Capture the cell that displays the provided text and extract its [X, Y] central coordinate. 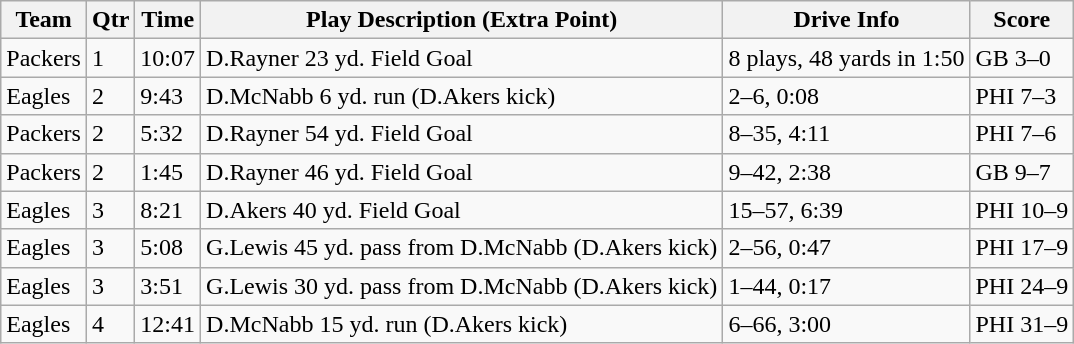
3:51 [168, 286]
15–57, 6:39 [846, 210]
Drive Info [846, 20]
1 [110, 58]
G.Lewis 30 yd. pass from D.McNabb (D.Akers kick) [462, 286]
5:32 [168, 134]
9–42, 2:38 [846, 172]
8 plays, 48 yards in 1:50 [846, 58]
8:21 [168, 210]
PHI 24–9 [1022, 286]
D.Rayner 23 yd. Field Goal [462, 58]
D.Rayner 54 yd. Field Goal [462, 134]
PHI 31–9 [1022, 324]
G.Lewis 45 yd. pass from D.McNabb (D.Akers kick) [462, 248]
2–56, 0:47 [846, 248]
D.Rayner 46 yd. Field Goal [462, 172]
GB 9–7 [1022, 172]
2–6, 0:08 [846, 96]
Score [1022, 20]
Time [168, 20]
Team [44, 20]
PHI 7–3 [1022, 96]
6–66, 3:00 [846, 324]
4 [110, 324]
PHI 17–9 [1022, 248]
D.McNabb 6 yd. run (D.Akers kick) [462, 96]
9:43 [168, 96]
12:41 [168, 324]
GB 3–0 [1022, 58]
Play Description (Extra Point) [462, 20]
8–35, 4:11 [846, 134]
PHI 7–6 [1022, 134]
5:08 [168, 248]
Qtr [110, 20]
1:45 [168, 172]
D.Akers 40 yd. Field Goal [462, 210]
10:07 [168, 58]
D.McNabb 15 yd. run (D.Akers kick) [462, 324]
PHI 10–9 [1022, 210]
1–44, 0:17 [846, 286]
